Locate the cell with the specified text and output its [x, y] center coordinate. 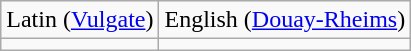
Latin (Vulgate) [80, 20]
English (Douay-Rheims) [285, 20]
